From the cell containing the given text, extract its center point as [X, Y] coordinate. 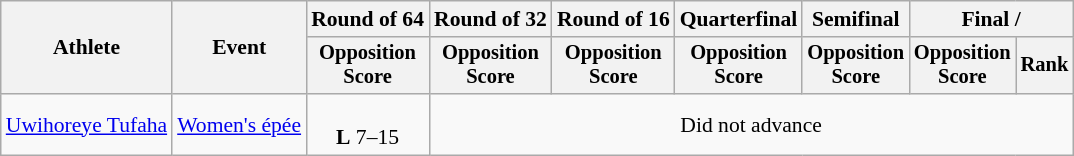
Round of 16 [614, 19]
Quarterfinal [739, 19]
Round of 32 [490, 19]
Event [239, 48]
Final / [991, 19]
Semifinal [856, 19]
Rank [1045, 66]
Uwihoreye Tufaha [86, 124]
L 7–15 [368, 124]
Women's épée [239, 124]
Round of 64 [368, 19]
Athlete [86, 48]
Did not advance [751, 124]
